Output the (X, Y) coordinate of the center of the cell containing the given text.  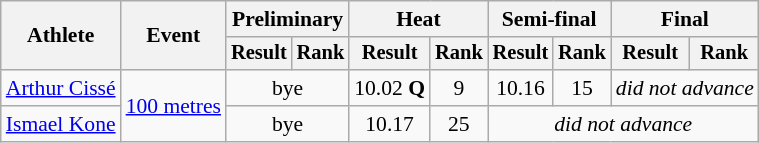
Semi-final (550, 19)
Ismael Kone (61, 124)
Final (685, 19)
Heat (418, 19)
10.16 (521, 88)
Event (174, 36)
Arthur Cissé (61, 88)
25 (459, 124)
Athlete (61, 36)
10.17 (390, 124)
9 (459, 88)
100 metres (174, 106)
Preliminary (288, 19)
10.02 Q (390, 88)
15 (582, 88)
